For the text-containing cell, return its midpoint in (x, y) coordinate format. 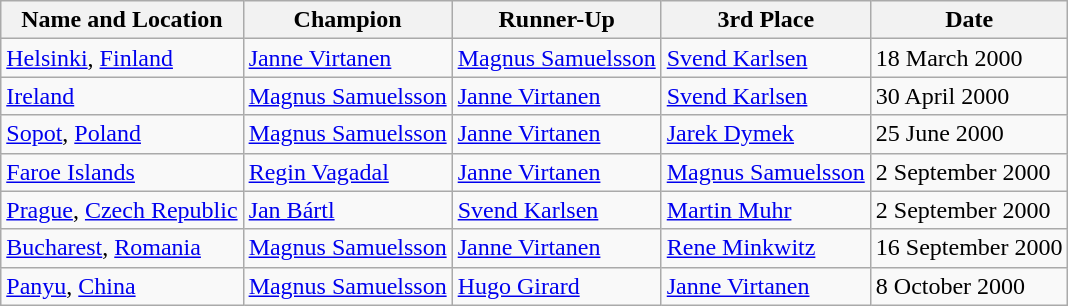
Bucharest, Romania (122, 248)
18 March 2000 (969, 58)
Panyu, China (122, 286)
Runner-Up (556, 20)
3rd Place (766, 20)
Regin Vagadal (348, 172)
Helsinki, Finland (122, 58)
25 June 2000 (969, 134)
Date (969, 20)
Jarek Dymek (766, 134)
Name and Location (122, 20)
Jan Bártl (348, 210)
30 April 2000 (969, 96)
16 September 2000 (969, 248)
8 October 2000 (969, 286)
Faroe Islands (122, 172)
Rene Minkwitz (766, 248)
Hugo Girard (556, 286)
Sopot, Poland (122, 134)
Champion (348, 20)
Martin Muhr (766, 210)
Ireland (122, 96)
Prague, Czech Republic (122, 210)
